Identify which cell holds the provided text, then report its (X, Y) central coordinate. 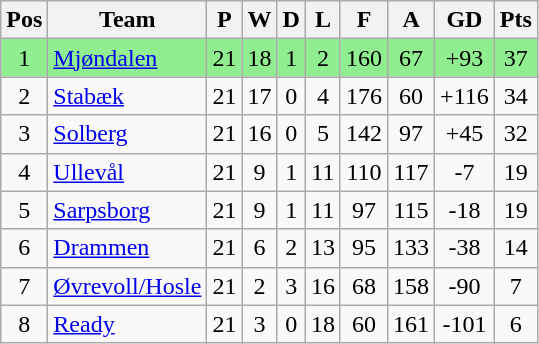
37 (516, 58)
Pos (24, 20)
P (224, 20)
L (322, 20)
-101 (465, 324)
-38 (465, 248)
133 (412, 248)
67 (412, 58)
Stabæk (128, 96)
17 (260, 96)
14 (516, 248)
32 (516, 134)
110 (364, 172)
161 (412, 324)
Team (128, 20)
Mjøndalen (128, 58)
68 (364, 286)
Sarpsborg (128, 210)
Pts (516, 20)
GD (465, 20)
-7 (465, 172)
F (364, 20)
Ullevål (128, 172)
117 (412, 172)
W (260, 20)
-18 (465, 210)
+45 (465, 134)
176 (364, 96)
8 (24, 324)
34 (516, 96)
115 (412, 210)
A (412, 20)
Drammen (128, 248)
+116 (465, 96)
+93 (465, 58)
160 (364, 58)
-90 (465, 286)
158 (412, 286)
D (291, 20)
142 (364, 134)
Øvrevoll/Hosle (128, 286)
Ready (128, 324)
13 (322, 248)
95 (364, 248)
Solberg (128, 134)
